Return the [X, Y] coordinate for the center point of the cell that contains the specified text.  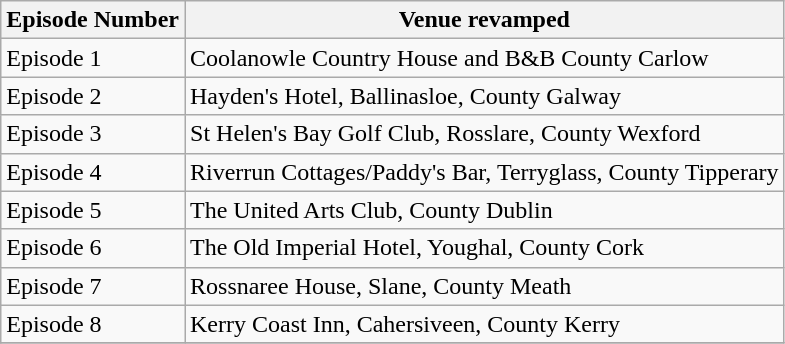
Episode 6 [93, 248]
Episode 5 [93, 210]
Episode 4 [93, 172]
Hayden's Hotel, Ballinasloe, County Galway [484, 96]
Episode 1 [93, 58]
Rossnaree House, Slane, County Meath [484, 286]
Episode 3 [93, 134]
Venue revamped [484, 20]
St Helen's Bay Golf Club, Rosslare, County Wexford [484, 134]
The Old Imperial Hotel, Youghal, County Cork [484, 248]
Kerry Coast Inn, Cahersiveen, County Kerry [484, 324]
Episode 8 [93, 324]
The United Arts Club, County Dublin [484, 210]
Episode Number [93, 20]
Episode 2 [93, 96]
Coolanowle Country House and B&B County Carlow [484, 58]
Episode 7 [93, 286]
Riverrun Cottages/Paddy's Bar, Terryglass, County Tipperary [484, 172]
